Return (X, Y) of the center of cell containing provided text 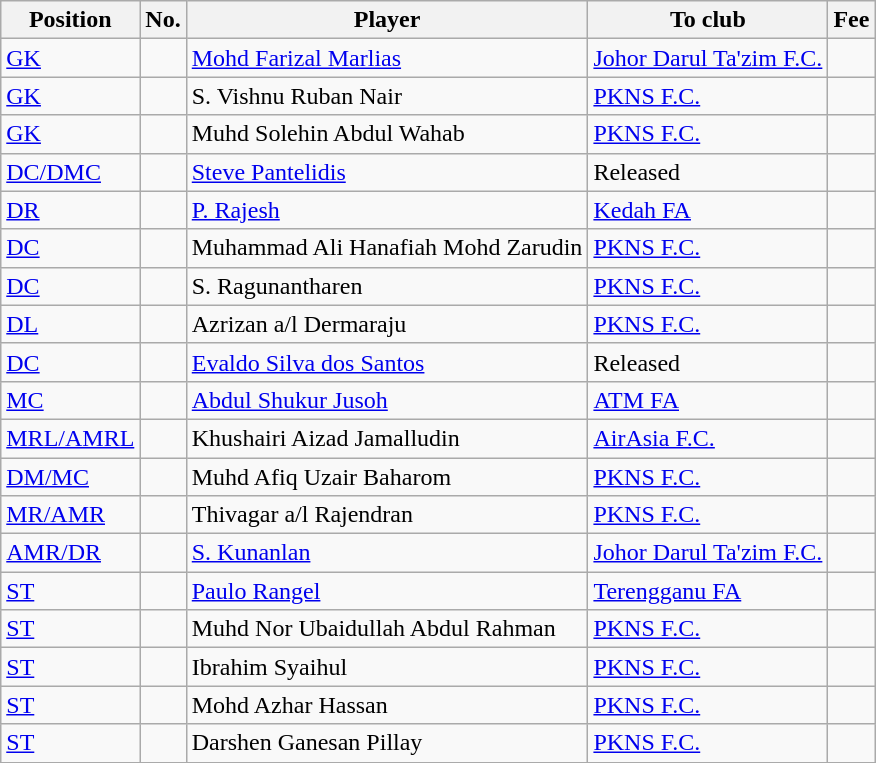
MRL/AMRL (70, 438)
Evaldo Silva dos Santos (387, 362)
MC (70, 400)
Steve Pantelidis (387, 172)
S. Vishnu Ruban Nair (387, 96)
Thivagar a/l Rajendran (387, 515)
Mohd Azhar Hassan (387, 705)
Muhammad Ali Hanafiah Mohd Zarudin (387, 248)
Paulo Rangel (387, 591)
Azrizan a/l Dermaraju (387, 324)
DC/DMC (70, 172)
DL (70, 324)
S. Kunanlan (387, 553)
Ibrahim Syaihul (387, 667)
Darshen Ganesan Pillay (387, 743)
Player (387, 20)
Abdul Shukur Jusoh (387, 400)
No. (163, 20)
S. Ragunantharen (387, 286)
DM/MC (70, 477)
Khushairi Aizad Jamalludin (387, 438)
MR/AMR (70, 515)
To club (708, 20)
Terengganu FA (708, 591)
Muhd Afiq Uzair Baharom (387, 477)
Mohd Farizal Marlias (387, 58)
Position (70, 20)
DR (70, 210)
Muhd Nor Ubaidullah Abdul Rahman (387, 629)
Fee (852, 20)
P. Rajesh (387, 210)
ATM FA (708, 400)
Kedah FA (708, 210)
AirAsia F.C. (708, 438)
Muhd Solehin Abdul Wahab (387, 134)
AMR/DR (70, 553)
